Return (x, y) of the center of cell containing provided text 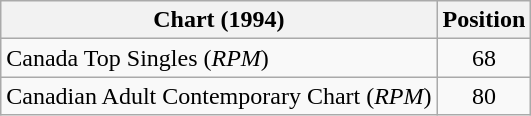
Canadian Adult Contemporary Chart (RPM) (219, 96)
Position (484, 20)
80 (484, 96)
Chart (1994) (219, 20)
Canada Top Singles (RPM) (219, 58)
68 (484, 58)
